Search for the cell housing the specified text and yield its [X, Y] center coordinate. 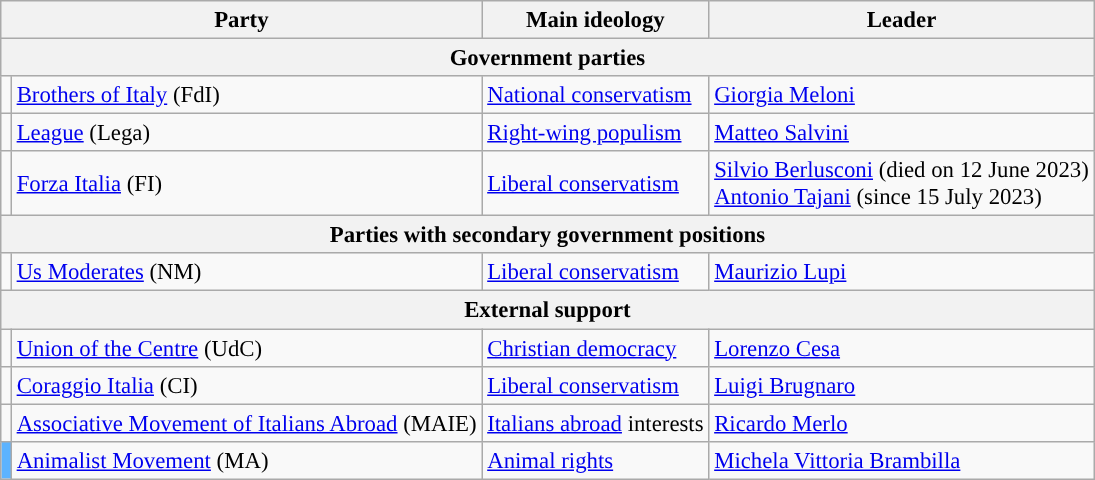
Animalist Movement (MA) [246, 460]
Forza Italia (FI) [246, 184]
Luigi Brugnaro [902, 385]
Leader [902, 20]
Ricardo Merlo [902, 423]
Right-wing populism [596, 133]
Us Moderates (NM) [246, 273]
Party [242, 20]
Matteo Salvini [902, 133]
Coraggio Italia (CI) [246, 385]
Giorgia Meloni [902, 95]
Brothers of Italy (FdI) [246, 95]
Christian democracy [596, 348]
Government parties [548, 58]
National conservatism [596, 95]
Silvio Berlusconi (died on 12 June 2023)Antonio Tajani (since 15 July 2023) [902, 184]
League (Lega) [246, 133]
Parties with secondary government positions [548, 235]
Lorenzo Cesa [902, 348]
Maurizio Lupi [902, 273]
Union of the Centre (UdC) [246, 348]
Michela Vittoria Brambilla [902, 460]
Animal rights [596, 460]
Italians abroad interests [596, 423]
Main ideology [596, 20]
Associative Movement of Italians Abroad (MAIE) [246, 423]
External support [548, 310]
